Return [x, y] of the center of cell containing provided text 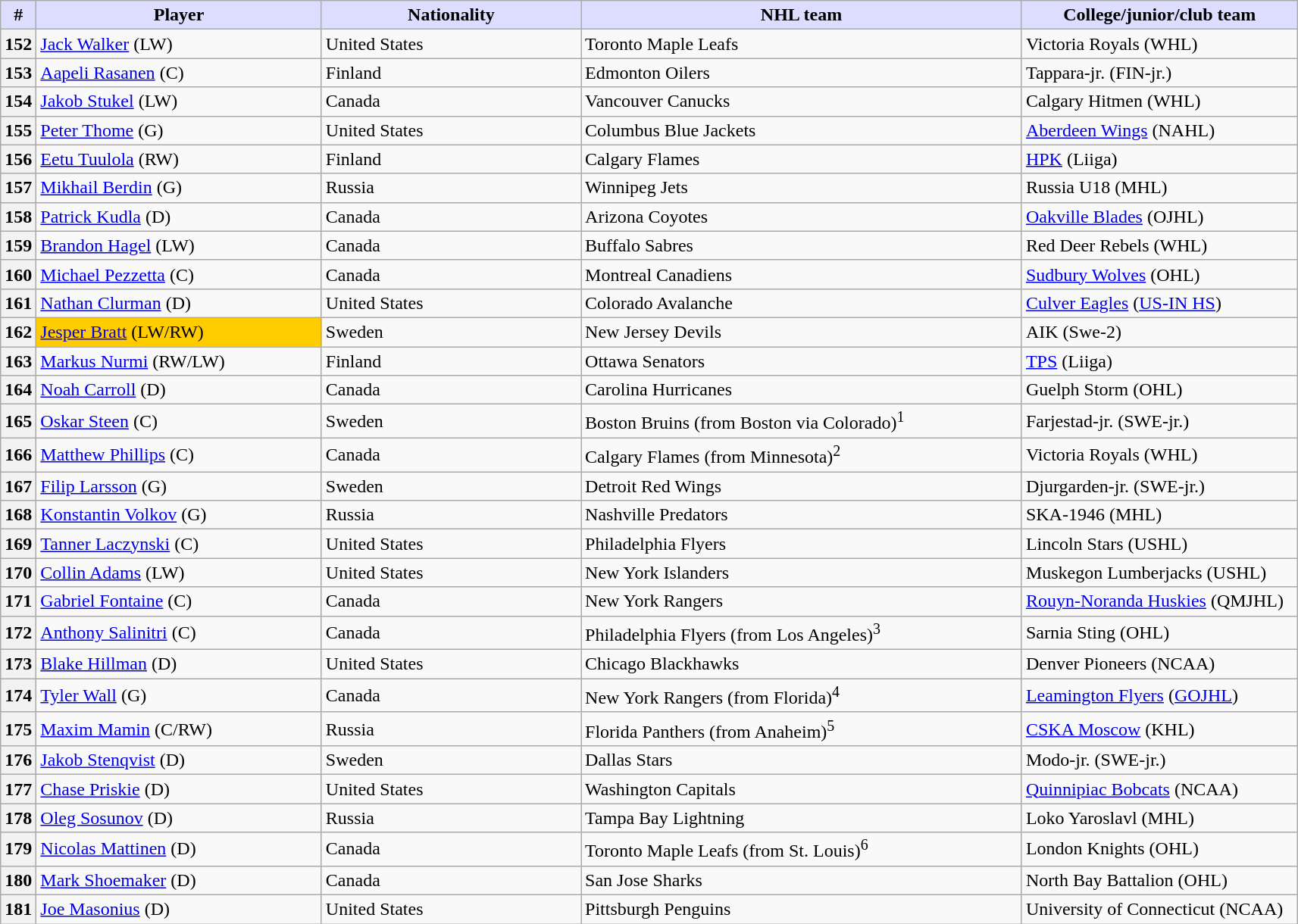
160 [18, 274]
173 [18, 664]
161 [18, 303]
167 [18, 486]
Mark Shoemaker (D) [179, 881]
Arizona Coyotes [802, 217]
SKA-1946 (MHL) [1159, 515]
Markus Nurmi (RW/LW) [179, 361]
Ottawa Senators [802, 361]
156 [18, 159]
Winnipeg Jets [802, 188]
Montreal Canadiens [802, 274]
Konstantin Volkov (G) [179, 515]
San Jose Sharks [802, 881]
Eetu Tuulola (RW) [179, 159]
Jack Walker (LW) [179, 44]
Philadelphia Flyers [802, 544]
Nationality [451, 15]
158 [18, 217]
Jakob Stenqvist (D) [179, 760]
Oakville Blades (OJHL) [1159, 217]
# [18, 15]
Tampa Bay Lightning [802, 818]
Columbus Blue Jackets [802, 130]
165 [18, 421]
Michael Pezzetta (C) [179, 274]
Collin Adams (LW) [179, 573]
Aberdeen Wings (NAHL) [1159, 130]
Joe Masonius (D) [179, 910]
Tanner Laczynski (C) [179, 544]
180 [18, 881]
Washington Capitals [802, 789]
Farjestad-jr. (SWE-jr.) [1159, 421]
HPK (Liiga) [1159, 159]
Gabriel Fontaine (C) [179, 601]
New York Rangers [802, 601]
154 [18, 101]
Maxim Mamin (C/RW) [179, 729]
Boston Bruins (from Boston via Colorado)1 [802, 421]
New Jersey Devils [802, 332]
London Knights (OHL) [1159, 850]
Calgary Hitmen (WHL) [1159, 101]
175 [18, 729]
Carolina Hurricanes [802, 390]
172 [18, 633]
CSKA Moscow (KHL) [1159, 729]
Modo-jr. (SWE-jr.) [1159, 760]
155 [18, 130]
Chase Priskie (D) [179, 789]
Loko Yaroslavl (MHL) [1159, 818]
College/junior/club team [1159, 15]
Anthony Salinitri (C) [179, 633]
Buffalo Sabres [802, 245]
New York Islanders [802, 573]
Rouyn-Noranda Huskies (QMJHL) [1159, 601]
159 [18, 245]
Lincoln Stars (USHL) [1159, 544]
168 [18, 515]
Tappara-jr. (FIN-jr.) [1159, 73]
162 [18, 332]
Red Deer Rebels (WHL) [1159, 245]
Sudbury Wolves (OHL) [1159, 274]
Calgary Flames [802, 159]
169 [18, 544]
166 [18, 454]
TPS (Liiga) [1159, 361]
Brandon Hagel (LW) [179, 245]
171 [18, 601]
Tyler Wall (G) [179, 695]
179 [18, 850]
Russia U18 (MHL) [1159, 188]
Guelph Storm (OHL) [1159, 390]
Oleg Sosunov (D) [179, 818]
181 [18, 910]
176 [18, 760]
Blake Hillman (D) [179, 664]
164 [18, 390]
Jesper Bratt (LW/RW) [179, 332]
177 [18, 789]
Colorado Avalanche [802, 303]
University of Connecticut (NCAA) [1159, 910]
Mikhail Berdin (G) [179, 188]
New York Rangers (from Florida)4 [802, 695]
Toronto Maple Leafs (from St. Louis)6 [802, 850]
NHL team [802, 15]
Denver Pioneers (NCAA) [1159, 664]
Toronto Maple Leafs [802, 44]
Nashville Predators [802, 515]
153 [18, 73]
Sarnia Sting (OHL) [1159, 633]
Vancouver Canucks [802, 101]
North Bay Battalion (OHL) [1159, 881]
Nathan Clurman (D) [179, 303]
Peter Thome (G) [179, 130]
Philadelphia Flyers (from Los Angeles)3 [802, 633]
Oskar Steen (C) [179, 421]
Quinnipiac Bobcats (NCAA) [1159, 789]
Player [179, 15]
Muskegon Lumberjacks (USHL) [1159, 573]
Calgary Flames (from Minnesota)2 [802, 454]
170 [18, 573]
Pittsburgh Penguins [802, 910]
Florida Panthers (from Anaheim)5 [802, 729]
Patrick Kudla (D) [179, 217]
174 [18, 695]
Dallas Stars [802, 760]
Edmonton Oilers [802, 73]
Detroit Red Wings [802, 486]
Nicolas Mattinen (D) [179, 850]
Chicago Blackhawks [802, 664]
Matthew Phillips (C) [179, 454]
157 [18, 188]
Djurgarden-jr. (SWE-jr.) [1159, 486]
178 [18, 818]
Aapeli Rasanen (C) [179, 73]
Culver Eagles (US-IN HS) [1159, 303]
Filip Larsson (G) [179, 486]
Leamington Flyers (GOJHL) [1159, 695]
163 [18, 361]
Noah Carroll (D) [179, 390]
Jakob Stukel (LW) [179, 101]
AIK (Swe-2) [1159, 332]
152 [18, 44]
